For the text-containing cell, return its midpoint in (X, Y) coordinate format. 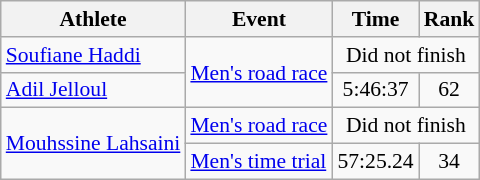
Rank (450, 19)
Athlete (94, 19)
Men's time trial (258, 162)
Event (258, 19)
5:46:37 (375, 90)
Mouhssine Lahsaini (94, 144)
34 (450, 162)
Adil Jelloul (94, 90)
Soufiane Haddi (94, 55)
57:25.24 (375, 162)
62 (450, 90)
Time (375, 19)
